Detect which cell encompasses the target text, then output its (x, y) center coordinate. 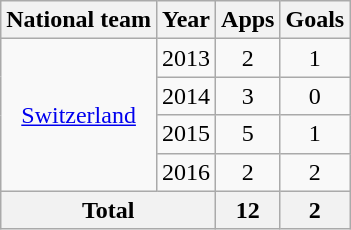
Total (108, 210)
Goals (315, 20)
Year (186, 20)
2016 (186, 172)
Apps (248, 20)
2013 (186, 58)
National team (79, 20)
0 (315, 96)
2015 (186, 134)
3 (248, 96)
5 (248, 134)
2014 (186, 96)
Switzerland (79, 115)
12 (248, 210)
